Return [X, Y] of the center of cell containing provided text 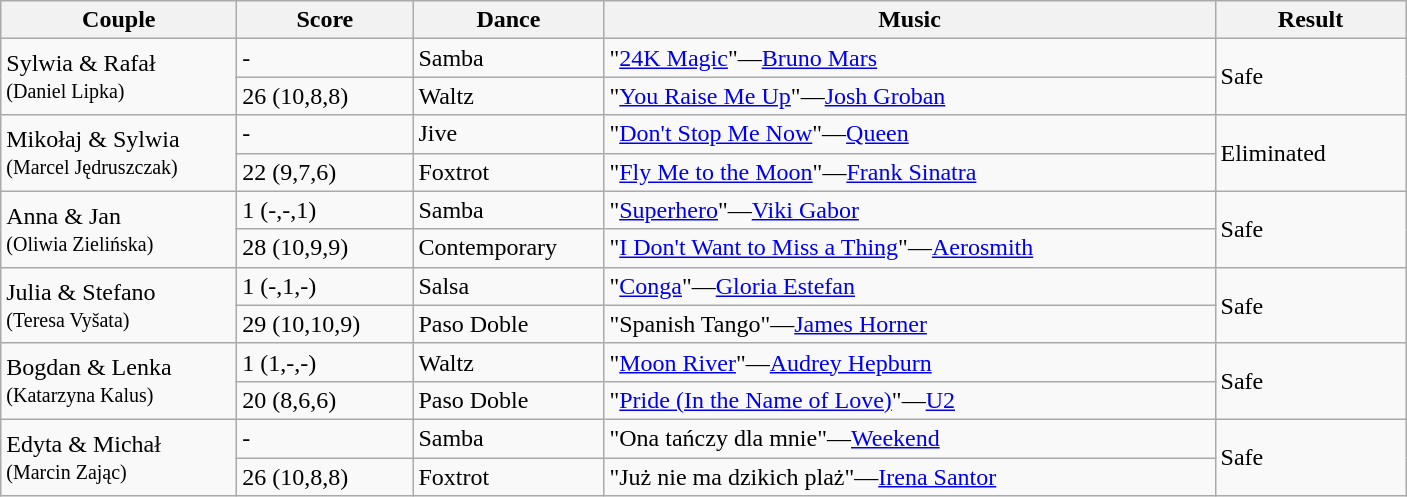
Dance [508, 20]
Mikołaj & Sylwia(Marcel Jędruszczak) [119, 153]
1 (1,-,-) [325, 362]
"I Don't Want to Miss a Thing"—Aerosmith [910, 248]
1 (-,1,-) [325, 286]
Anna & Jan(Oliwia Zielińska) [119, 229]
22 (9,7,6) [325, 172]
Couple [119, 20]
20 (8,6,6) [325, 400]
Result [1310, 20]
Music [910, 20]
Score [325, 20]
"Pride (In the Name of Love)"—U2 [910, 400]
Eliminated [1310, 153]
Julia & Stefano(Teresa Vyšata) [119, 305]
"Moon River"—Audrey Hepburn [910, 362]
"Spanish Tango"—James Horner [910, 324]
"Ona tańczy dla mnie"—Weekend [910, 438]
1 (-,-,1) [325, 210]
Sylwia & Rafał(Daniel Lipka) [119, 77]
Bogdan & Lenka(Katarzyna Kalus) [119, 381]
"Fly Me to the Moon"—Frank Sinatra [910, 172]
"24K Magic"—Bruno Mars [910, 58]
Salsa [508, 286]
"Superhero"—Viki Gabor [910, 210]
29 (10,10,9) [325, 324]
"Conga"—Gloria Estefan [910, 286]
28 (10,9,9) [325, 248]
Contemporary [508, 248]
"Don't Stop Me Now"—Queen [910, 134]
Jive [508, 134]
Edyta & Michał(Marcin Zając) [119, 457]
"You Raise Me Up"—Josh Groban [910, 96]
"Już nie ma dzikich plaż"—Irena Santor [910, 477]
